Detect which cell encompasses the target text, then output its [x, y] center coordinate. 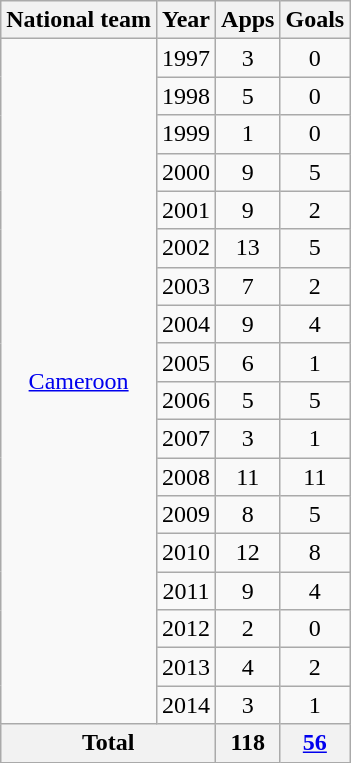
13 [248, 248]
2009 [186, 515]
2012 [186, 629]
2006 [186, 400]
Total [108, 743]
1999 [186, 134]
12 [248, 553]
2001 [186, 210]
118 [248, 743]
2010 [186, 553]
2014 [186, 705]
2000 [186, 172]
Apps [248, 20]
2003 [186, 286]
2007 [186, 438]
1997 [186, 58]
Year [186, 20]
2002 [186, 248]
56 [315, 743]
National team [79, 20]
Goals [315, 20]
Cameroon [79, 382]
7 [248, 286]
2008 [186, 477]
1998 [186, 96]
2013 [186, 667]
2011 [186, 591]
6 [248, 362]
2004 [186, 324]
2005 [186, 362]
